Return [X, Y] of the center of cell containing provided text 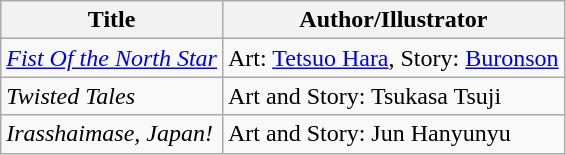
Art and Story: Tsukasa Tsuji [393, 96]
Title [112, 20]
Irasshaimase, Japan! [112, 134]
Fist Of the North Star [112, 58]
Author/Illustrator [393, 20]
Art: Tetsuo Hara, Story: Buronson [393, 58]
Art and Story: Jun Hanyunyu [393, 134]
Twisted Tales [112, 96]
